For the text-containing cell, return its midpoint in [x, y] coordinate format. 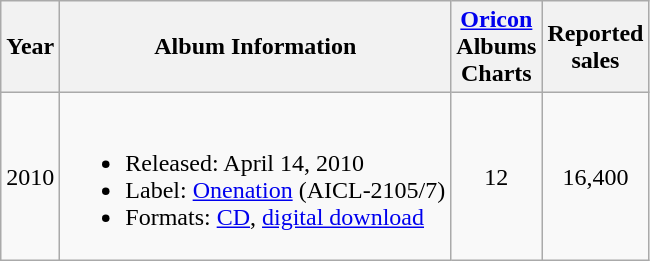
16,400 [596, 176]
Released: April 14, 2010Label: Onenation (AICL-2105/7)Formats: CD, digital download [256, 176]
OriconAlbumsCharts [496, 47]
Year [30, 47]
Reportedsales [596, 47]
12 [496, 176]
2010 [30, 176]
Album Information [256, 47]
